For the text-containing cell, return its midpoint in (X, Y) coordinate format. 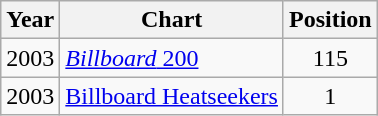
Billboard 200 (172, 58)
Year (30, 20)
Chart (172, 20)
1 (330, 96)
115 (330, 58)
Position (330, 20)
Billboard Heatseekers (172, 96)
